Pinpoint the cell where the given text exists, returning its [X, Y] midpoint coordinate. 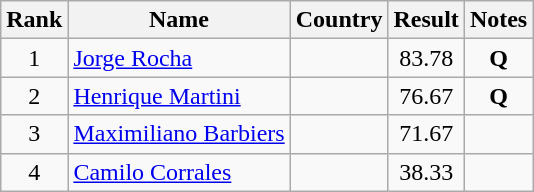
Notes [498, 20]
Maximiliano Barbiers [179, 134]
71.67 [426, 134]
Country [339, 20]
1 [34, 58]
Jorge Rocha [179, 58]
Rank [34, 20]
4 [34, 172]
Name [179, 20]
76.67 [426, 96]
2 [34, 96]
Result [426, 20]
38.33 [426, 172]
83.78 [426, 58]
Camilo Corrales [179, 172]
3 [34, 134]
Henrique Martini [179, 96]
